Determine the (X, Y) coordinate at the center of the cell enclosing the given text.  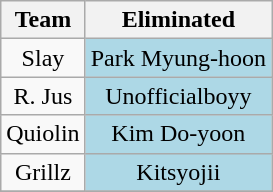
Grillz (43, 172)
Kitsyojii (178, 172)
R. Jus (43, 96)
Kim Do-yoon (178, 134)
Unofficialboyy (178, 96)
Eliminated (178, 20)
Quiolin (43, 134)
Slay (43, 58)
Park Myung-hoon (178, 58)
Team (43, 20)
